Provide the [X, Y] coordinate of the cell's center where the given text is located.  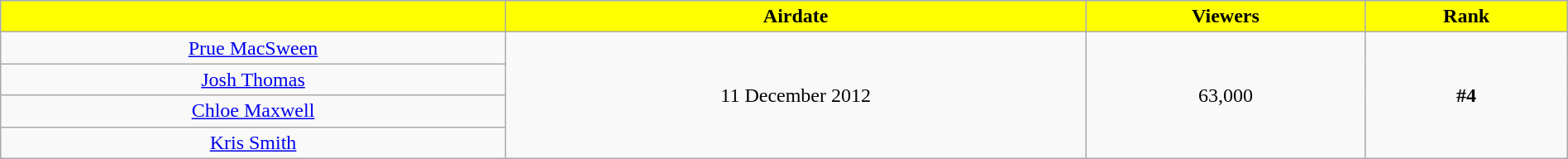
Viewers [1226, 17]
Prue MacSween [253, 48]
63,000 [1226, 95]
Airdate [796, 17]
Josh Thomas [253, 79]
Kris Smith [253, 142]
#4 [1466, 95]
Rank [1466, 17]
Chloe Maxwell [253, 111]
11 December 2012 [796, 95]
